Determine the [x, y] coordinate at the center of the cell enclosing the given text.  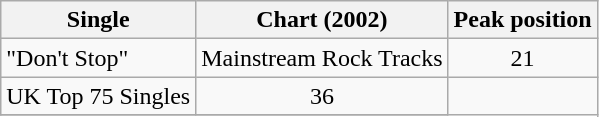
"Don't Stop" [98, 58]
21 [522, 58]
Chart (2002) [322, 20]
Mainstream Rock Tracks [322, 58]
Peak position [522, 20]
UK Top 75 Singles [98, 96]
Single [98, 20]
36 [322, 96]
